Identify which cell holds the provided text, then report its (X, Y) central coordinate. 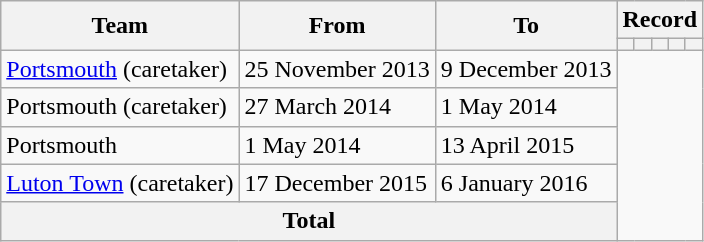
To (526, 26)
25 November 2013 (337, 69)
9 December 2013 (526, 69)
Team (120, 26)
27 March 2014 (337, 107)
Luton Town (caretaker) (120, 183)
13 April 2015 (526, 145)
Total (309, 221)
6 January 2016 (526, 183)
Portsmouth (120, 145)
17 December 2015 (337, 183)
Record (660, 20)
From (337, 26)
